Return the [X, Y] coordinate for the center point of the cell that contains the specified text.  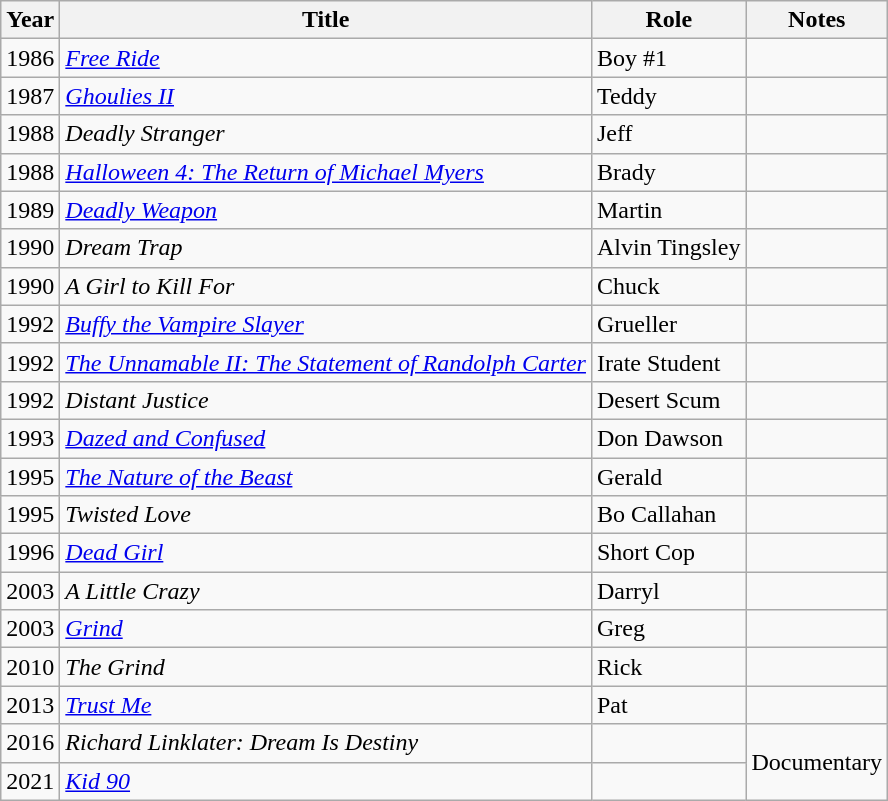
Deadly Weapon [326, 210]
Dazed and Confused [326, 438]
Chuck [668, 286]
Halloween 4: The Return of Michael Myers [326, 172]
Title [326, 20]
Gerald [668, 477]
Year [30, 20]
Notes [817, 20]
Brady [668, 172]
Twisted Love [326, 515]
The Grind [326, 667]
Rick [668, 667]
Pat [668, 705]
Martin [668, 210]
Irate Student [668, 362]
Grueller [668, 324]
1989 [30, 210]
Trust Me [326, 705]
1996 [30, 553]
2016 [30, 743]
A Girl to Kill For [326, 286]
Richard Linklater: Dream Is Destiny [326, 743]
2013 [30, 705]
Teddy [668, 96]
Alvin Tingsley [668, 248]
Boy #1 [668, 58]
Ghoulies II [326, 96]
Free Ride [326, 58]
Jeff [668, 134]
Don Dawson [668, 438]
The Nature of the Beast [326, 477]
Kid 90 [326, 781]
2010 [30, 667]
Dream Trap [326, 248]
Bo Callahan [668, 515]
Dead Girl [326, 553]
Deadly Stranger [326, 134]
A Little Crazy [326, 591]
Distant Justice [326, 400]
Darryl [668, 591]
2021 [30, 781]
1987 [30, 96]
Short Cop [668, 553]
Role [668, 20]
The Unnamable II: The Statement of Randolph Carter [326, 362]
1993 [30, 438]
Greg [668, 629]
Desert Scum [668, 400]
1986 [30, 58]
Documentary [817, 762]
Buffy the Vampire Slayer [326, 324]
Grind [326, 629]
